Determine the (x, y) coordinate at the center of the cell enclosing the given text.  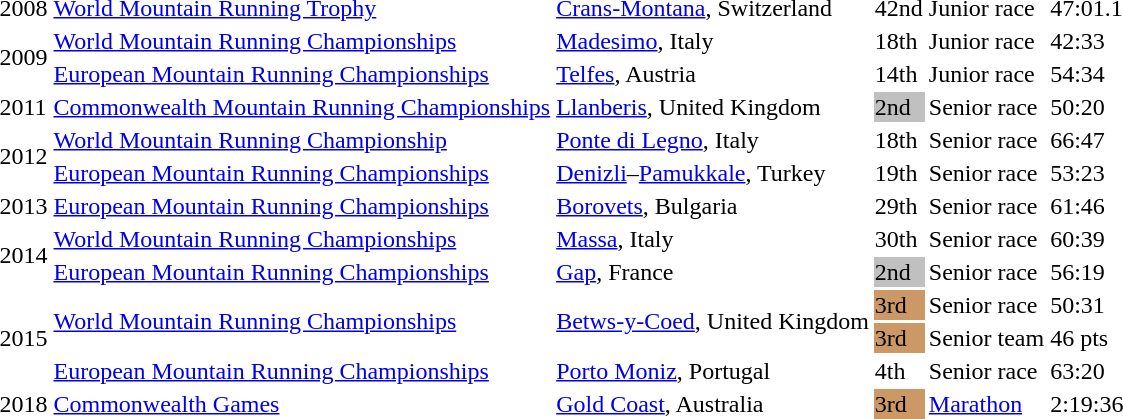
World Mountain Running Championship (302, 140)
14th (898, 74)
Denizli–Pamukkale, Turkey (713, 173)
29th (898, 206)
Telfes, Austria (713, 74)
30th (898, 239)
Porto Moniz, Portugal (713, 371)
Massa, Italy (713, 239)
19th (898, 173)
Madesimo, Italy (713, 41)
Ponte di Legno, Italy (713, 140)
Gold Coast, Australia (713, 404)
Llanberis, United Kingdom (713, 107)
4th (898, 371)
Senior team (986, 338)
Gap, France (713, 272)
Betws-y-Coed, United Kingdom (713, 322)
Marathon (986, 404)
Commonwealth Mountain Running Championships (302, 107)
Commonwealth Games (302, 404)
Borovets, Bulgaria (713, 206)
